Pinpoint the cell where the given text exists, returning its [X, Y] midpoint coordinate. 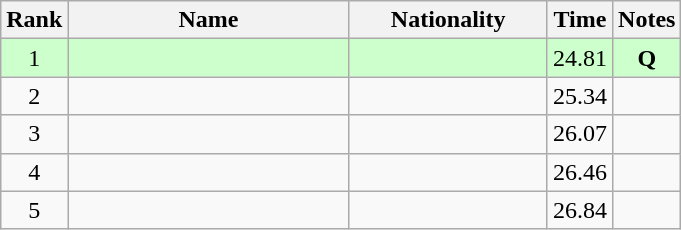
4 [34, 172]
5 [34, 210]
Notes [647, 20]
Q [647, 58]
25.34 [580, 96]
2 [34, 96]
26.07 [580, 134]
1 [34, 58]
24.81 [580, 58]
Time [580, 20]
Rank [34, 20]
Name [208, 20]
3 [34, 134]
Nationality [448, 20]
26.84 [580, 210]
26.46 [580, 172]
